Output the (X, Y) coordinate of the center of the cell containing the given text.  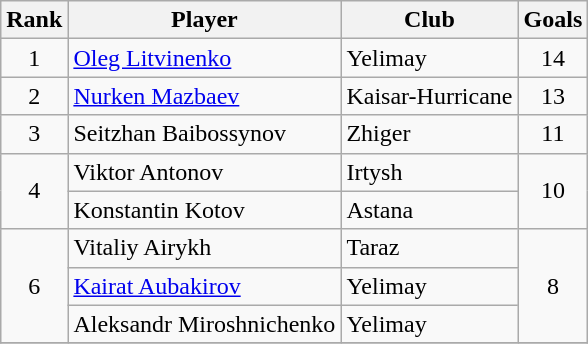
1 (34, 58)
2 (34, 96)
Vitaliy Airykh (204, 248)
4 (34, 191)
Aleksandr Miroshnichenko (204, 324)
Kaisar-Hurricane (430, 96)
Rank (34, 20)
Astana (430, 210)
Oleg Litvinenko (204, 58)
Zhiger (430, 134)
11 (553, 134)
Konstantin Kotov (204, 210)
Taraz (430, 248)
Player (204, 20)
6 (34, 286)
13 (553, 96)
Club (430, 20)
Seitzhan Baibossynov (204, 134)
14 (553, 58)
Nurken Mazbaev (204, 96)
8 (553, 286)
Goals (553, 20)
Irtysh (430, 172)
Kairat Aubakirov (204, 286)
Viktor Antonov (204, 172)
10 (553, 191)
3 (34, 134)
